Search for the cell housing the specified text and yield its (X, Y) center coordinate. 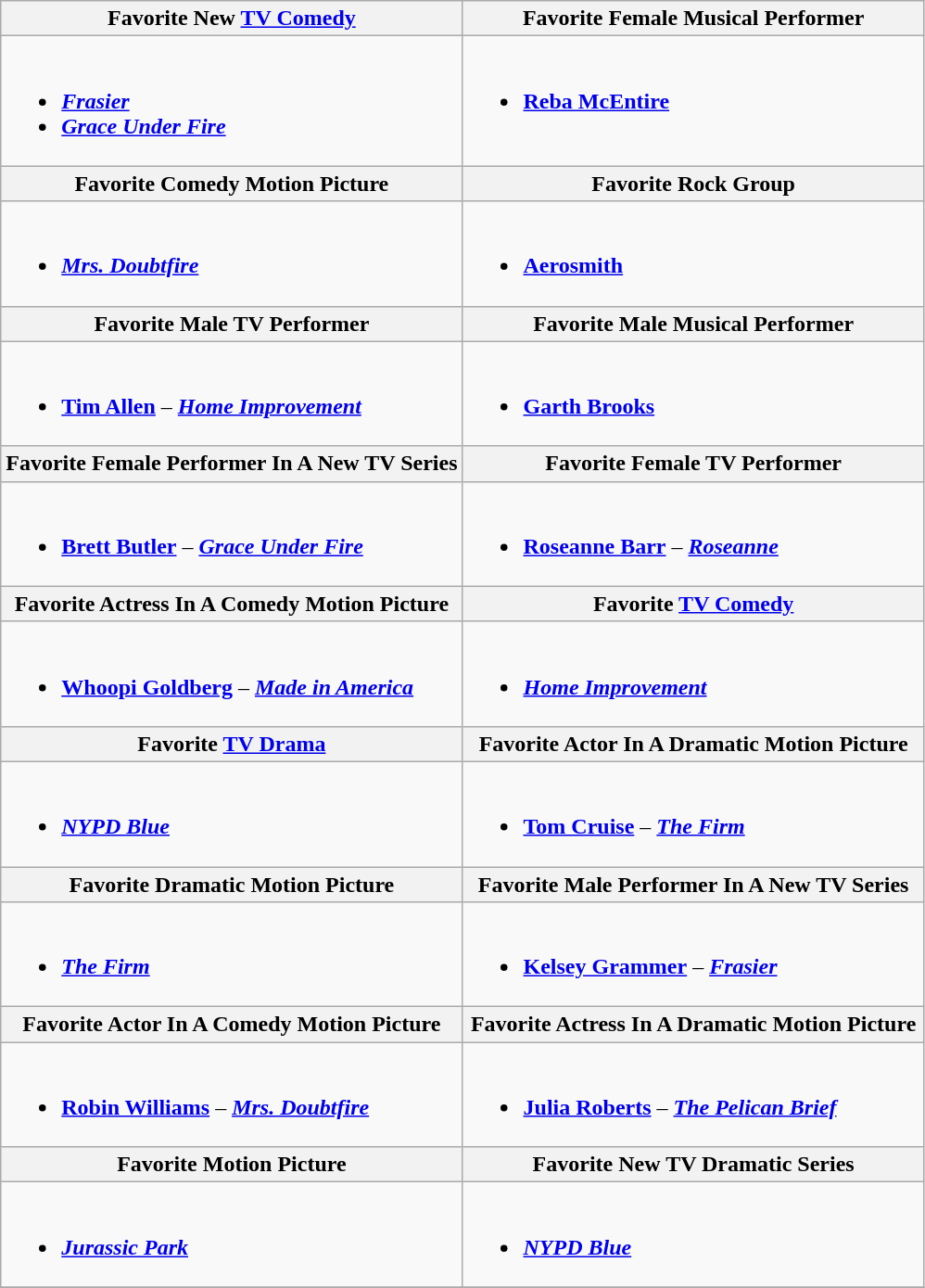
Favorite Actor In A Comedy Motion Picture (232, 1025)
Favorite Male TV Performer (232, 324)
Favorite Actress In A Comedy Motion Picture (232, 604)
Brett Butler – Grace Under Fire (232, 534)
Favorite Rock Group (693, 184)
Favorite Actress In A Dramatic Motion Picture (693, 1025)
Garth Brooks (693, 393)
Robin Williams – Mrs. Doubtfire (232, 1094)
Roseanne Barr – Roseanne (693, 534)
Tim Allen – Home Improvement (232, 393)
Favorite Male Performer In A New TV Series (693, 884)
Favorite Female Performer In A New TV Series (232, 464)
Whoopi Goldberg – Made in America (232, 673)
Favorite TV Comedy (693, 604)
Favorite New TV Comedy (232, 19)
Favorite Female TV Performer (693, 464)
Jurassic Park (232, 1235)
Aerosmith (693, 254)
Kelsey Grammer – Frasier (693, 955)
Favorite Male Musical Performer (693, 324)
Tom Cruise – The Firm (693, 814)
Favorite Female Musical Performer (693, 19)
Reba McEntire (693, 101)
Favorite Motion Picture (232, 1165)
Home Improvement (693, 673)
The Firm (232, 955)
Favorite TV Drama (232, 744)
Favorite Actor In A Dramatic Motion Picture (693, 744)
Favorite New TV Dramatic Series (693, 1165)
Favorite Dramatic Motion Picture (232, 884)
Mrs. Doubtfire (232, 254)
FrasierGrace Under Fire (232, 101)
Julia Roberts – The Pelican Brief (693, 1094)
Favorite Comedy Motion Picture (232, 184)
